Pinpoint the cell where the given text exists, returning its (X, Y) midpoint coordinate. 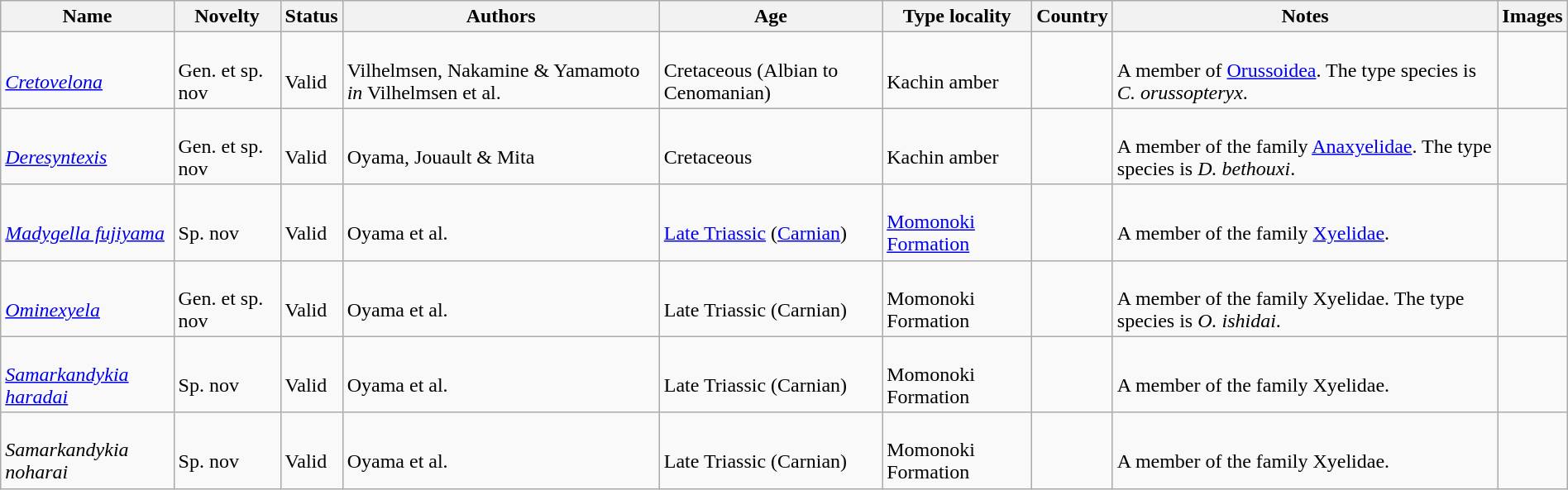
A member of the family Anaxyelidae. The type species is D. bethouxi. (1305, 146)
Cretovelona (88, 70)
Age (771, 17)
Samarkandykia noharai (88, 450)
Name (88, 17)
Samarkandykia haradai (88, 374)
Type locality (958, 17)
Cretaceous (771, 146)
Oyama, Jouault & Mita (501, 146)
Status (311, 17)
Country (1073, 17)
Authors (501, 17)
Deresyntexis (88, 146)
Madygella fujiyama (88, 222)
A member of the family Xyelidae. The type species is O. ishidai. (1305, 298)
A member of Orussoidea. The type species is C. orussopteryx. (1305, 70)
Vilhelmsen, Nakamine & Yamamoto in Vilhelmsen et al. (501, 70)
Notes (1305, 17)
Cretaceous (Albian to Cenomanian) (771, 70)
Images (1532, 17)
Novelty (227, 17)
Ominexyela (88, 298)
